Search for the cell housing the specified text and yield its (X, Y) center coordinate. 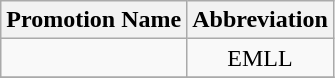
Promotion Name (94, 20)
Abbreviation (260, 20)
EMLL (260, 58)
